Output the [X, Y] coordinate of the center of the cell containing the given text.  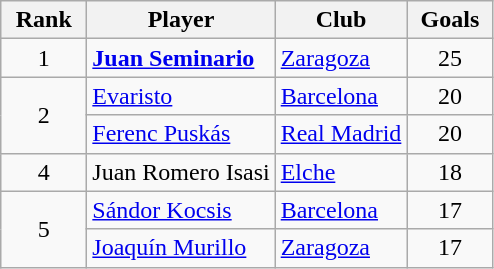
Evaristo [181, 96]
25 [450, 58]
Player [181, 20]
Goals [450, 20]
Sándor Kocsis [181, 210]
Club [341, 20]
Joaquín Murillo [181, 248]
Real Madrid [341, 134]
18 [450, 172]
Juan Seminario [181, 58]
5 [44, 229]
4 [44, 172]
1 [44, 58]
Juan Romero Isasi [181, 172]
Elche [341, 172]
Ferenc Puskás [181, 134]
Rank [44, 20]
2 [44, 115]
